Identify which cell holds the provided text, then report its [X, Y] central coordinate. 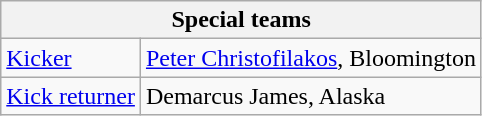
Demarcus James, Alaska [310, 96]
Kicker [71, 58]
Peter Christofilakos, Bloomington [310, 58]
Special teams [242, 20]
Kick returner [71, 96]
